Output the [X, Y] coordinate of the center of the cell containing the given text.  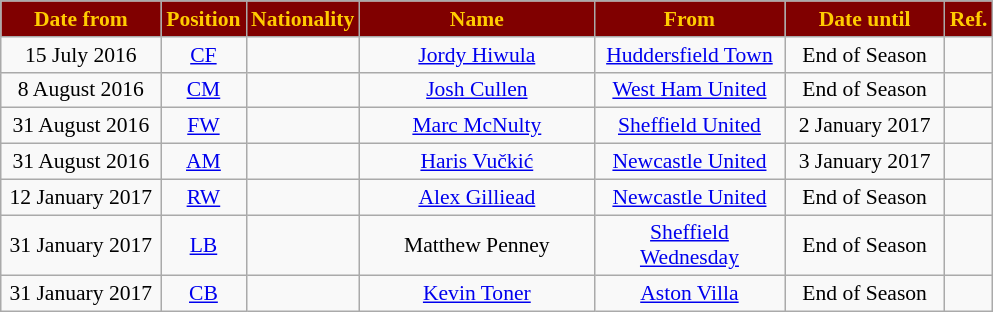
CM [204, 90]
Marc McNulty [476, 126]
12 January 2017 [81, 197]
CB [204, 294]
Position [204, 19]
LB [204, 246]
Name [476, 19]
2 January 2017 [865, 126]
Date until [865, 19]
Huddersfield Town [689, 55]
Jordy Hiwula [476, 55]
Sheffield United [689, 126]
Alex Gilliead [476, 197]
Sheffield Wednesday [689, 246]
8 August 2016 [81, 90]
3 January 2017 [865, 162]
Kevin Toner [476, 294]
West Ham United [689, 90]
CF [204, 55]
Date from [81, 19]
FW [204, 126]
Haris Vučkić [476, 162]
AM [204, 162]
Aston Villa [689, 294]
Ref. [969, 19]
RW [204, 197]
15 July 2016 [81, 55]
Matthew Penney [476, 246]
Nationality [302, 19]
From [689, 19]
Josh Cullen [476, 90]
